Detect which cell encompasses the target text, then output its (x, y) center coordinate. 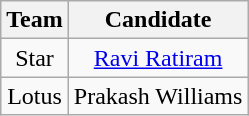
Lotus (35, 96)
Star (35, 58)
Prakash Williams (158, 96)
Ravi Ratiram (158, 58)
Candidate (158, 20)
Team (35, 20)
